Provide the (x, y) coordinate of the cell's center where the given text is located.  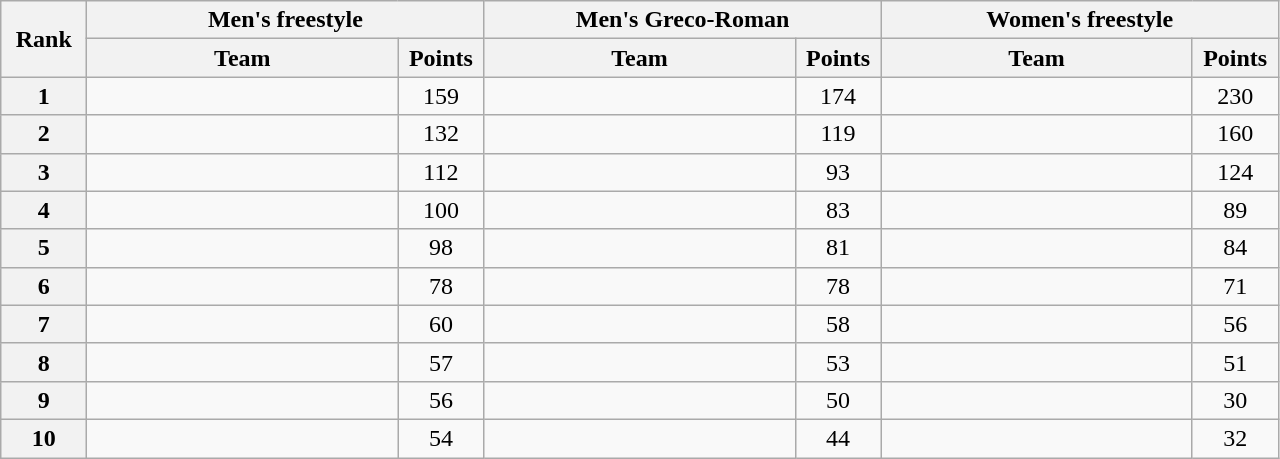
Men's Greco-Roman (682, 20)
57 (441, 362)
2 (44, 134)
93 (838, 172)
160 (1235, 134)
51 (1235, 362)
44 (838, 438)
10 (44, 438)
119 (838, 134)
53 (838, 362)
50 (838, 400)
230 (1235, 96)
100 (441, 210)
71 (1235, 286)
1 (44, 96)
84 (1235, 248)
60 (441, 324)
174 (838, 96)
30 (1235, 400)
112 (441, 172)
54 (441, 438)
81 (838, 248)
98 (441, 248)
32 (1235, 438)
132 (441, 134)
159 (441, 96)
Women's freestyle (1080, 20)
5 (44, 248)
58 (838, 324)
89 (1235, 210)
7 (44, 324)
4 (44, 210)
8 (44, 362)
124 (1235, 172)
Men's freestyle (286, 20)
6 (44, 286)
9 (44, 400)
3 (44, 172)
83 (838, 210)
Rank (44, 39)
